Provide the (x, y) coordinate of the cell's center where the given text is located.  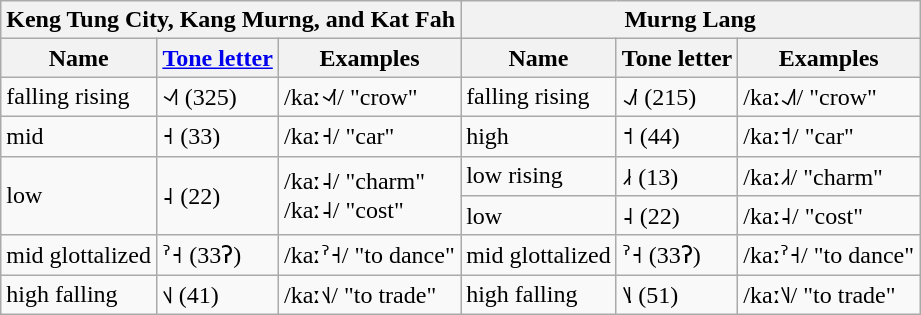
/kaː˨/ "cost" (829, 216)
/kaː˩˧/ "charm" (829, 176)
/kaː˧/ "car" (369, 136)
˨˩˥ (215) (676, 97)
low rising (539, 176)
˦ (44) (676, 136)
˧˨˥ (325) (218, 97)
Murng Lang (690, 20)
˧ (33) (218, 136)
high (539, 136)
/kaː˦/ "car" (829, 136)
˩˧ (13) (676, 176)
/kaː˨/ "charm"/kaː˨/ "cost" (369, 196)
/kaː˧˨˥/ "crow" (369, 97)
mid (79, 136)
/kaː˦˩/ "to trade" (369, 295)
Keng Tung City, Kang Murng, and Kat Fah (231, 20)
˥˩ (51) (676, 295)
˦˩ (41) (218, 295)
/kaː˨˩˥/ "crow" (829, 97)
/kaː˥˩/ "to trade" (829, 295)
